Detect which cell encompasses the target text, then output its [X, Y] center coordinate. 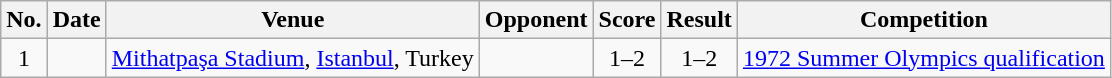
Date [76, 20]
Venue [292, 20]
Opponent [536, 20]
Mithatpaşa Stadium, Istanbul, Turkey [292, 58]
1 [24, 58]
Score [627, 20]
1972 Summer Olympics qualification [924, 58]
No. [24, 20]
Result [699, 20]
Competition [924, 20]
